Scan for the cell matching the given text and deliver its (X, Y) coordinate at center. 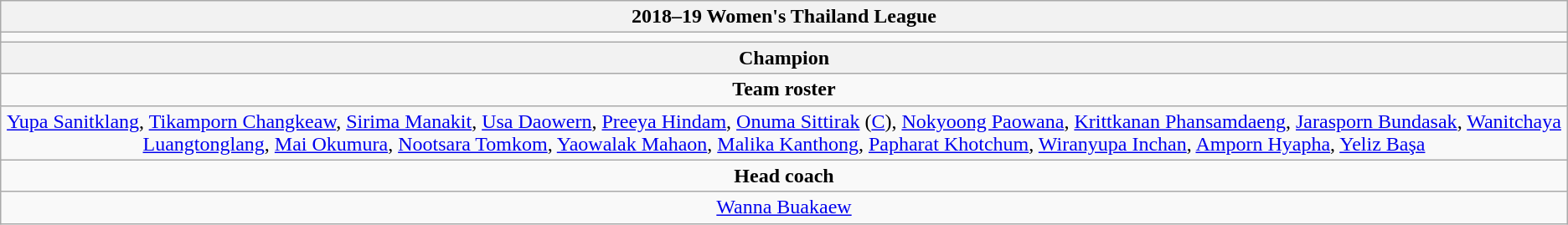
Head coach (784, 176)
Team roster (784, 89)
Wanna Buakaew (784, 207)
Champion (784, 58)
2018–19 Women's Thailand League (784, 17)
